Output the [x, y] coordinate of the center of the cell containing the given text.  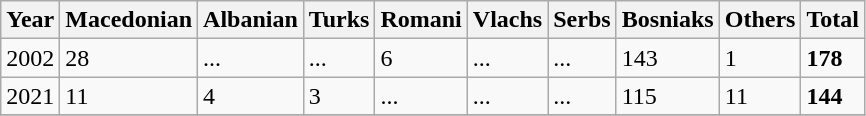
Year [30, 20]
Romani [421, 20]
Bosniaks [668, 20]
2002 [30, 58]
1 [760, 58]
178 [833, 58]
115 [668, 96]
Turks [339, 20]
Total [833, 20]
144 [833, 96]
2021 [30, 96]
Others [760, 20]
Macedonian [129, 20]
143 [668, 58]
4 [251, 96]
Serbs [582, 20]
Albanian [251, 20]
6 [421, 58]
Vlachs [507, 20]
28 [129, 58]
3 [339, 96]
